Return the [X, Y] coordinate for the center point of the cell that contains the specified text.  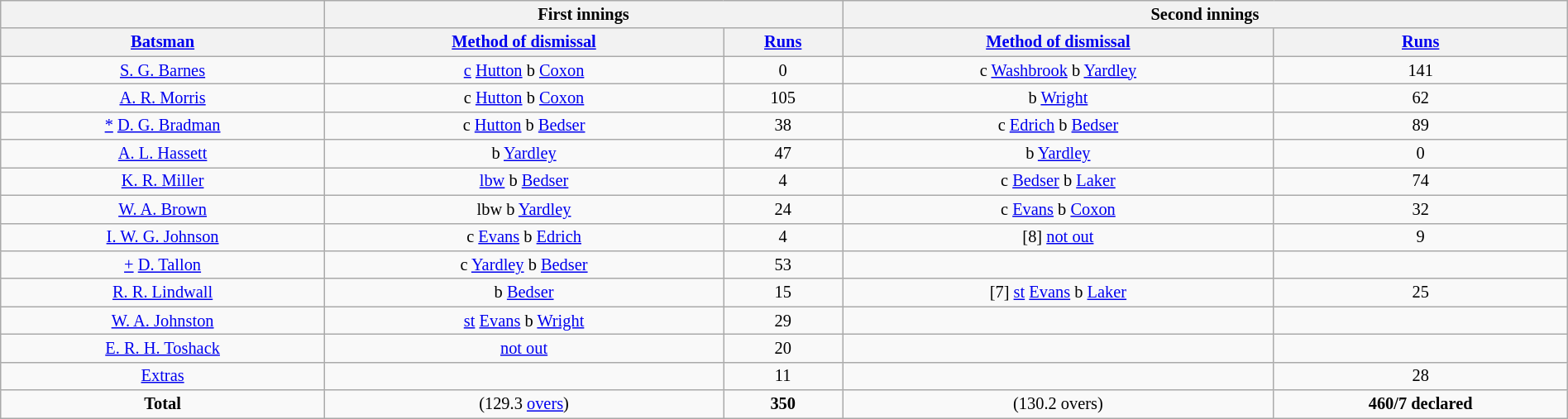
47 [783, 154]
S. G. Barnes [163, 70]
(129.3 overs) [523, 404]
c Yardley b Bedser [523, 264]
11 [783, 376]
b Bedser [523, 293]
20 [783, 348]
53 [783, 264]
38 [783, 126]
Batsman [163, 42]
[7] st Evans b Laker [1059, 293]
74 [1421, 181]
141 [1421, 70]
[8] not out [1059, 237]
W. A. Johnston [163, 321]
not out [523, 348]
lbw b Bedser [523, 181]
15 [783, 293]
62 [1421, 98]
E. R. H. Toshack [163, 348]
W. A. Brown [163, 209]
c Bedser b Laker [1059, 181]
c Hutton b Bedser [523, 126]
89 [1421, 126]
c Evans b Coxon [1059, 209]
R. R. Lindwall [163, 293]
Extras [163, 376]
A. L. Hassett [163, 154]
First innings [583, 14]
st Evans b Wright [523, 321]
b Wright [1059, 98]
460/7 declared [1421, 404]
350 [783, 404]
* D. G. Bradman [163, 126]
c Edrich b Bedser [1059, 126]
c Evans b Edrich [523, 237]
A. R. Morris [163, 98]
I. W. G. Johnson [163, 237]
+ D. Tallon [163, 264]
Total [163, 404]
25 [1421, 293]
K. R. Miller [163, 181]
lbw b Yardley [523, 209]
32 [1421, 209]
Second innings [1206, 14]
24 [783, 209]
105 [783, 98]
29 [783, 321]
9 [1421, 237]
c Washbrook b Yardley [1059, 70]
(130.2 overs) [1059, 404]
28 [1421, 376]
